Find where the given text appears and provide that cell's center as (x, y) coordinate. 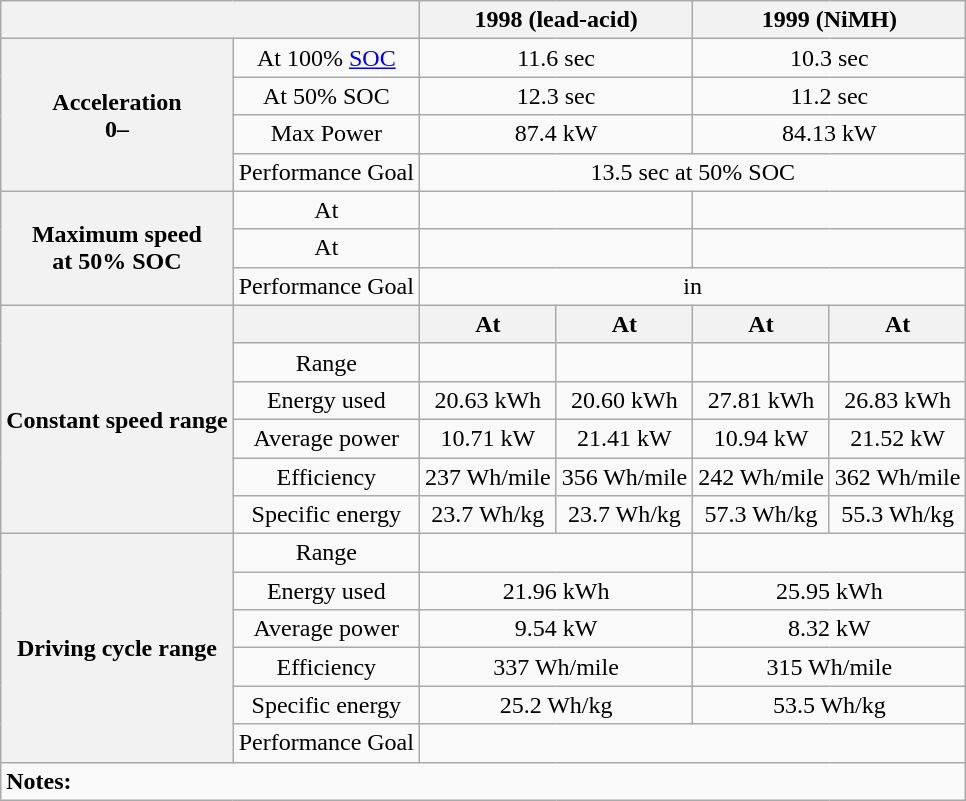
87.4 kW (556, 134)
Maximum speedat 50% SOC (117, 248)
1999 (NiMH) (830, 20)
84.13 kW (830, 134)
in (692, 286)
11.2 sec (830, 96)
10.71 kW (488, 438)
57.3 Wh/kg (762, 515)
337 Wh/mile (556, 667)
13.5 sec at 50% SOC (692, 172)
Driving cycle range (117, 648)
Acceleration0– (117, 115)
27.81 kWh (762, 400)
237 Wh/mile (488, 477)
9.54 kW (556, 629)
356 Wh/mile (624, 477)
At 50% SOC (326, 96)
At 100% SOC (326, 58)
362 Wh/mile (898, 477)
26.83 kWh (898, 400)
315 Wh/mile (830, 667)
12.3 sec (556, 96)
25.2 Wh/kg (556, 705)
10.3 sec (830, 58)
242 Wh/mile (762, 477)
10.94 kW (762, 438)
53.5 Wh/kg (830, 705)
55.3 Wh/kg (898, 515)
20.63 kWh (488, 400)
Constant speed range (117, 419)
21.52 kW (898, 438)
1998 (lead-acid) (556, 20)
21.41 kW (624, 438)
Max Power (326, 134)
20.60 kWh (624, 400)
8.32 kW (830, 629)
11.6 sec (556, 58)
21.96 kWh (556, 591)
Notes: (484, 781)
25.95 kWh (830, 591)
